Provide the [x, y] coordinate of the cell's center where the given text is located.  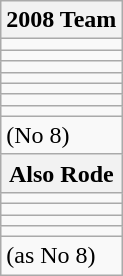
(No 8) [62, 135]
Also Rode [62, 173]
2008 Team [62, 20]
(as No 8) [62, 256]
